Provide the [x, y] coordinate of the cell's center where the given text is located.  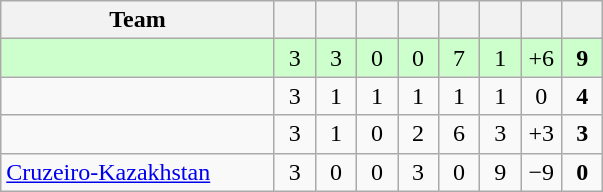
4 [582, 96]
7 [460, 58]
Cruzeiro-Kazakhstan [138, 172]
+6 [542, 58]
6 [460, 134]
+3 [542, 134]
Team [138, 20]
2 [418, 134]
−9 [542, 172]
